Output the [x, y] coordinate of the center of the cell containing the given text.  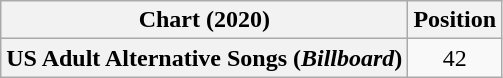
Position [455, 20]
Chart (2020) [204, 20]
42 [455, 58]
US Adult Alternative Songs (Billboard) [204, 58]
